Pinpoint the cell where the given text exists, returning its (X, Y) midpoint coordinate. 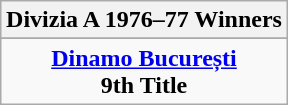
Divizia A 1976–77 Winners (144, 20)
Dinamo București9th Title (144, 72)
